Detect which cell encompasses the target text, then output its [x, y] center coordinate. 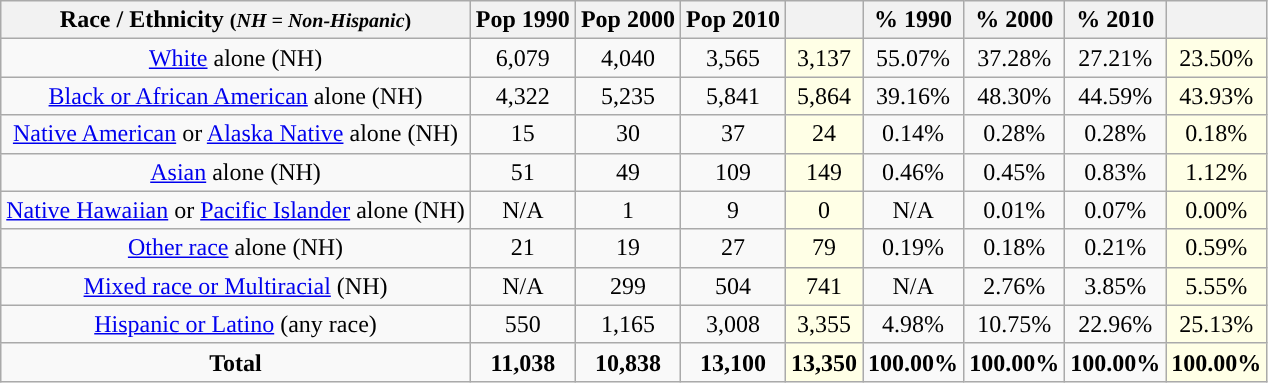
51 [522, 172]
15 [522, 134]
6,079 [522, 58]
4,040 [628, 58]
550 [522, 324]
5.55% [1216, 286]
5,235 [628, 96]
% 2010 [1116, 20]
10.75% [1014, 324]
37.28% [1014, 58]
30 [628, 134]
4,322 [522, 96]
13,100 [732, 362]
0.59% [1216, 248]
Other race alone (NH) [236, 248]
0.83% [1116, 172]
Race / Ethnicity (NH = Non-Hispanic) [236, 20]
5,864 [824, 96]
48.30% [1014, 96]
79 [824, 248]
0.46% [914, 172]
3,355 [824, 324]
24 [824, 134]
0 [824, 210]
39.16% [914, 96]
0.19% [914, 248]
0.01% [1014, 210]
5,841 [732, 96]
0.45% [1014, 172]
21 [522, 248]
37 [732, 134]
2.76% [1014, 286]
3,565 [732, 58]
1,165 [628, 324]
Pop 1990 [522, 20]
149 [824, 172]
504 [732, 286]
23.50% [1216, 58]
4.98% [914, 324]
43.93% [1216, 96]
741 [824, 286]
0.21% [1116, 248]
Pop 2010 [732, 20]
44.59% [1116, 96]
% 2000 [1014, 20]
27.21% [1116, 58]
25.13% [1216, 324]
11,038 [522, 362]
27 [732, 248]
10,838 [628, 362]
% 1990 [914, 20]
3.85% [1116, 286]
1 [628, 210]
9 [732, 210]
3,008 [732, 324]
109 [732, 172]
Black or African American alone (NH) [236, 96]
Native American or Alaska Native alone (NH) [236, 134]
0.14% [914, 134]
1.12% [1216, 172]
Pop 2000 [628, 20]
19 [628, 248]
13,350 [824, 362]
Total [236, 362]
Mixed race or Multiracial (NH) [236, 286]
Native Hawaiian or Pacific Islander alone (NH) [236, 210]
0.00% [1216, 210]
3,137 [824, 58]
22.96% [1116, 324]
55.07% [914, 58]
0.07% [1116, 210]
299 [628, 286]
White alone (NH) [236, 58]
Hispanic or Latino (any race) [236, 324]
49 [628, 172]
Asian alone (NH) [236, 172]
